Pinpoint the cell where the given text exists, returning its [x, y] midpoint coordinate. 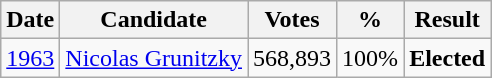
Candidate [154, 20]
1963 [30, 58]
100% [370, 58]
Votes [292, 20]
Nicolas Grunitzky [154, 58]
Date [30, 20]
% [370, 20]
Elected [448, 58]
Result [448, 20]
568,893 [292, 58]
